Extract the (X, Y) coordinate from the center of the cell holding the provided text.  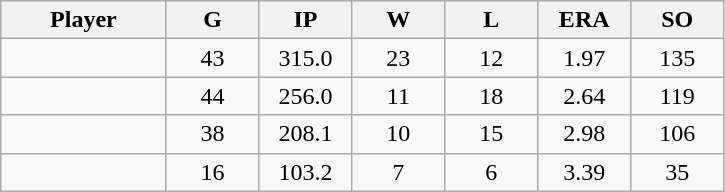
7 (398, 172)
23 (398, 58)
43 (212, 58)
15 (492, 134)
18 (492, 96)
10 (398, 134)
103.2 (306, 172)
315.0 (306, 58)
1.97 (584, 58)
W (398, 20)
11 (398, 96)
208.1 (306, 134)
12 (492, 58)
35 (678, 172)
6 (492, 172)
Player (84, 20)
38 (212, 134)
106 (678, 134)
3.39 (584, 172)
IP (306, 20)
L (492, 20)
2.98 (584, 134)
44 (212, 96)
SO (678, 20)
2.64 (584, 96)
119 (678, 96)
16 (212, 172)
ERA (584, 20)
135 (678, 58)
256.0 (306, 96)
G (212, 20)
